Detect which cell encompasses the target text, then output its (X, Y) center coordinate. 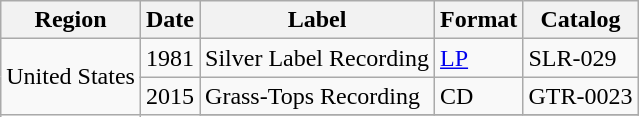
Region (71, 20)
2015 (170, 96)
Silver Label Recording (318, 58)
United States (71, 77)
CD (479, 96)
Catalog (580, 20)
SLR-029 (580, 58)
1981 (170, 58)
GTR-0023 (580, 96)
LP (479, 58)
Grass-Tops Recording (318, 96)
Label (318, 20)
Date (170, 20)
Format (479, 20)
